Return [X, Y] of the center of cell containing provided text 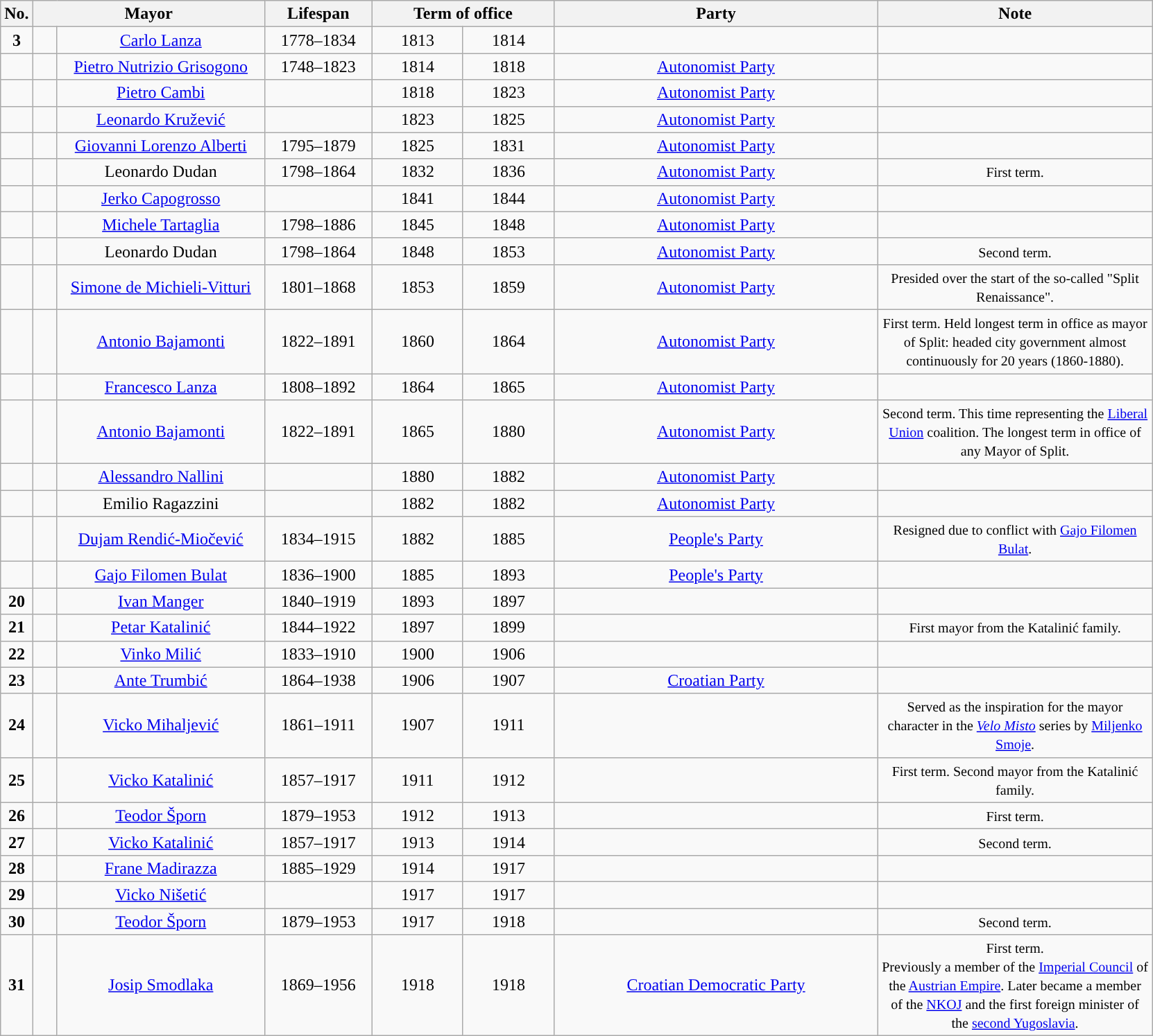
Francesco Lanza [161, 386]
Mayor [148, 14]
Vinko Milić [161, 654]
1869–1956 [318, 985]
Frane Madirazza [161, 868]
26 [17, 815]
1899 [508, 628]
Second term. This time representing the Liberal Union coalition. The longest term in office of any Mayor of Split. [1016, 432]
Jerko Capogrosso [161, 198]
Michele Tartaglia [161, 225]
Ivan Manger [161, 601]
First term. Held longest term in office as mayor of Split: headed city government almost continuously for 20 years (1860-1880). [1016, 341]
3 [17, 40]
Croatian Party [716, 680]
Emilio Ragazzini [161, 503]
27 [17, 842]
1801–1868 [318, 287]
29 [17, 895]
Pietro Cambi [161, 93]
24 [17, 725]
1813 [418, 40]
Croatian Democratic Party [716, 985]
22 [17, 654]
1778–1834 [318, 40]
1885–1929 [318, 868]
First term. Second mayor from the Katalinić family. [1016, 779]
Note [1016, 14]
Resigned due to conflict with Gajo Filomen Bulat. [1016, 539]
1834–1915 [318, 539]
No. [17, 14]
1832 [418, 172]
Served as the inspiration for the mayor character in the Velo Misto series by Miljenko Smoje. [1016, 725]
1836 [508, 172]
30 [17, 922]
Gajo Filomen Bulat [161, 575]
1840–1919 [318, 601]
1844–1922 [318, 628]
1900 [418, 654]
Term of office [463, 14]
31 [17, 985]
1845 [418, 225]
Party [716, 14]
Vicko Nišetić [161, 895]
1836–1900 [318, 575]
21 [17, 628]
First mayor from the Katalinić family. [1016, 628]
Presided over the start of the so-called "Split Renaissance". [1016, 287]
1831 [508, 146]
25 [17, 779]
1844 [508, 198]
Petar Katalinić [161, 628]
Giovanni Lorenzo Alberti [161, 146]
20 [17, 601]
23 [17, 680]
Alessandro Nallini [161, 477]
1798–1886 [318, 225]
Josip Smodlaka [161, 985]
1859 [508, 287]
1748–1823 [318, 67]
28 [17, 868]
Dujam Rendić-Miočević [161, 539]
Carlo Lanza [161, 40]
1861–1911 [318, 725]
Simone de Michieli-Vitturi [161, 287]
Leonardo Kružević [161, 119]
Lifespan [318, 14]
Pietro Nutrizio Grisogono [161, 67]
1795–1879 [318, 146]
Ante Trumbić [161, 680]
1841 [418, 198]
1833–1910 [318, 654]
1860 [418, 341]
1808–1892 [318, 386]
1864–1938 [318, 680]
Vicko Mihaljević [161, 725]
